Return the [x, y] coordinate for the center point of the cell that contains the specified text.  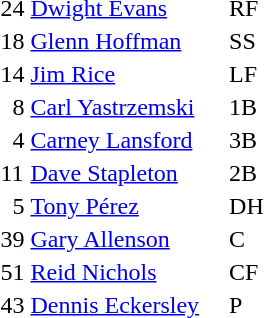
Carl Yastrzemski [127, 107]
Dave Stapleton [127, 173]
Jim Rice [127, 74]
Reid Nichols [127, 272]
Glenn Hoffman [127, 41]
Tony Pérez [127, 206]
Carney Lansford [127, 140]
Gary Allenson [127, 239]
